Return the (x, y) coordinate for the center point of the cell that contains the specified text.  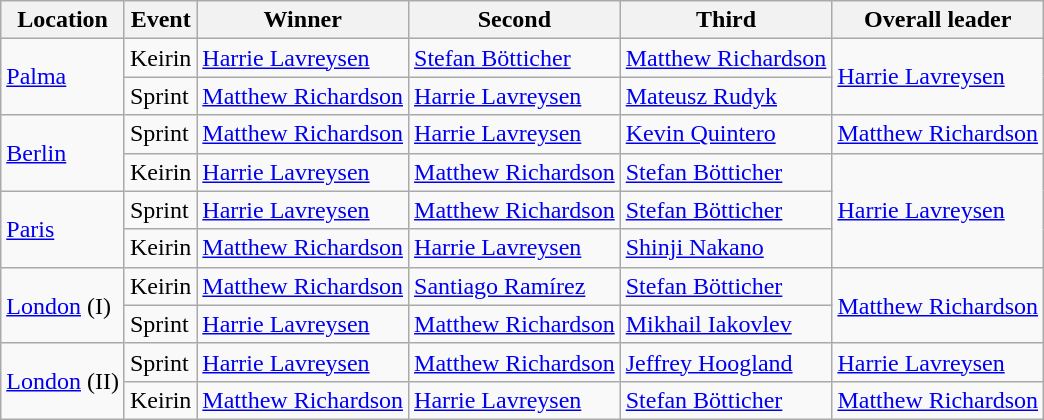
Shinji Nakano (726, 248)
Location (63, 20)
Mateusz Rudyk (726, 96)
Second (515, 20)
Kevin Quintero (726, 134)
Third (726, 20)
London (II) (63, 381)
Event (160, 20)
Mikhail Iakovlev (726, 324)
Jeffrey Hoogland (726, 362)
London (I) (63, 305)
Palma (63, 77)
Paris (63, 229)
Santiago Ramírez (515, 286)
Overall leader (938, 20)
Berlin (63, 153)
Winner (303, 20)
